Find where the given text appears and provide that cell's center as (x, y) coordinate. 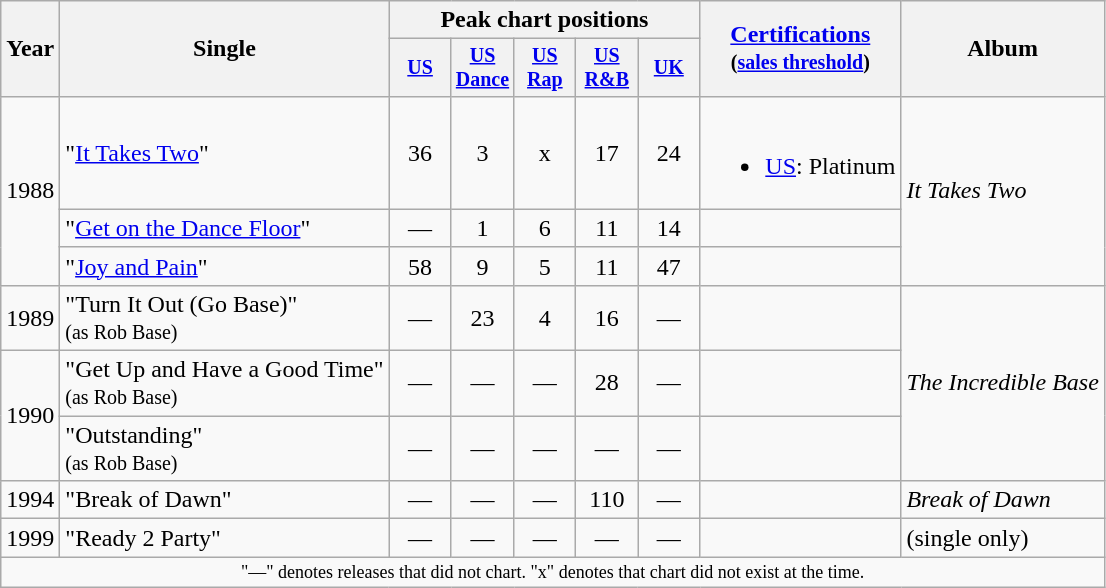
US (420, 68)
"It Takes Two" (224, 152)
6 (545, 228)
58 (420, 266)
1989 (30, 318)
US: Platinum (800, 152)
(single only) (1002, 538)
24 (669, 152)
Peak chart positions (544, 20)
1994 (30, 500)
Break of Dawn (1002, 500)
28 (607, 384)
US Rap (545, 68)
"Get on the Dance Floor" (224, 228)
17 (607, 152)
"—" denotes releases that did not chart. "x" denotes that chart did not exist at the time. (553, 572)
1990 (30, 416)
US R&B (607, 68)
Year (30, 49)
"Ready 2 Party" (224, 538)
4 (545, 318)
1988 (30, 190)
Single (224, 49)
1 (482, 228)
"Get Up and Have a Good Time"(as Rob Base) (224, 384)
3 (482, 152)
"Joy and Pain" (224, 266)
9 (482, 266)
23 (482, 318)
"Turn It Out (Go Base)"(as Rob Base) (224, 318)
The Incredible Base (1002, 382)
"Outstanding"(as Rob Base) (224, 448)
x (545, 152)
"Break of Dawn" (224, 500)
110 (607, 500)
Certifications(sales threshold) (800, 49)
47 (669, 266)
US Dance (482, 68)
5 (545, 266)
36 (420, 152)
14 (669, 228)
1999 (30, 538)
16 (607, 318)
Album (1002, 49)
It Takes Two (1002, 190)
UK (669, 68)
